Identify which cell holds the provided text, then report its (x, y) central coordinate. 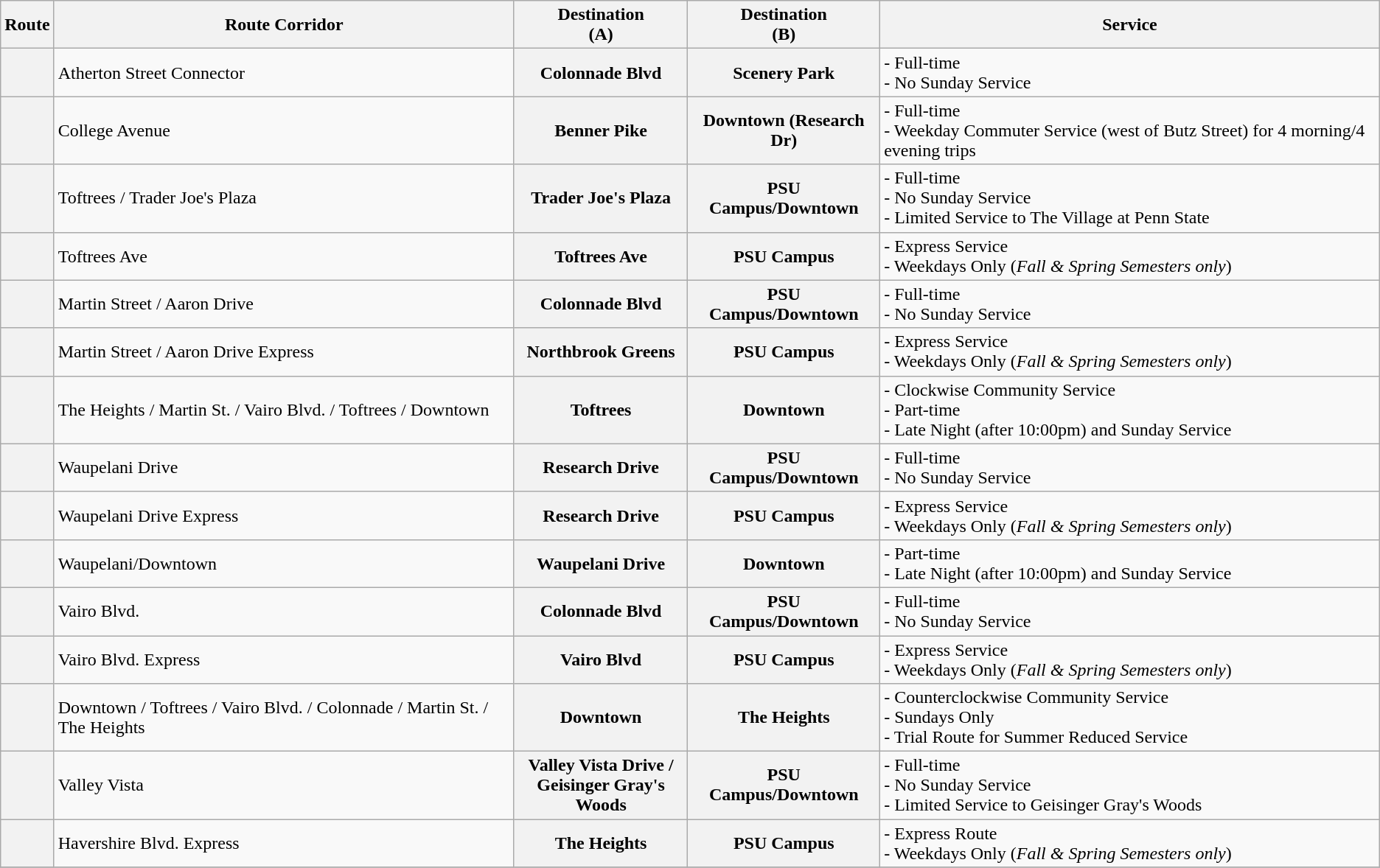
Vairo Blvd. (284, 612)
Route Corridor (284, 25)
Benner Pike (600, 130)
Northbrook Greens (600, 352)
Atherton Street Connector (284, 72)
Scenery Park (784, 72)
Downtown (Research Dr) (784, 130)
Downtown / Toftrees / Vairo Blvd. / Colonnade / Martin St. / The Heights (284, 718)
- Express Route- Weekdays Only (Fall & Spring Semesters only) (1130, 843)
- Counterclockwise Community Service- Sundays Only- Trial Route for Summer Reduced Service (1130, 718)
- Full-time- Weekday Commuter Service (west of Butz Street) for 4 morning/4 evening trips (1130, 130)
Destination(A) (600, 25)
Vairo Blvd. Express (284, 659)
Martin Street / Aaron Drive (284, 304)
College Avenue (284, 130)
- Clockwise Community Service- Part-time- Late Night (after 10:00pm) and Sunday Service (1130, 410)
Toftrees (600, 410)
Valley Vista Drive /Geisinger Gray's Woods (600, 785)
Havershire Blvd. Express (284, 843)
- Part-time- Late Night (after 10:00pm) and Sunday Service (1130, 563)
The Heights / Martin St. / Vairo Blvd. / Toftrees / Downtown (284, 410)
Trader Joe's Plaza (600, 198)
Valley Vista (284, 785)
Vairo Blvd (600, 659)
- Full-time- No Sunday Service- Limited Service to The Village at Penn State (1130, 198)
Waupelani Drive Express (284, 516)
Toftrees / Trader Joe's Plaza (284, 198)
Service (1130, 25)
Martin Street / Aaron Drive Express (284, 352)
Route (27, 25)
Destination(B) (784, 25)
- Full-time- No Sunday Service- Limited Service to Geisinger Gray's Woods (1130, 785)
Waupelani/Downtown (284, 563)
